Find where the given text appears and provide that cell's center as [X, Y] coordinate. 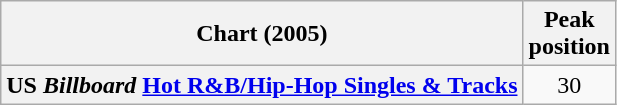
Peakposition [569, 34]
US Billboard Hot R&B/Hip-Hop Singles & Tracks [262, 85]
Chart (2005) [262, 34]
30 [569, 85]
